Pinpoint the cell where the given text exists, returning its [X, Y] midpoint coordinate. 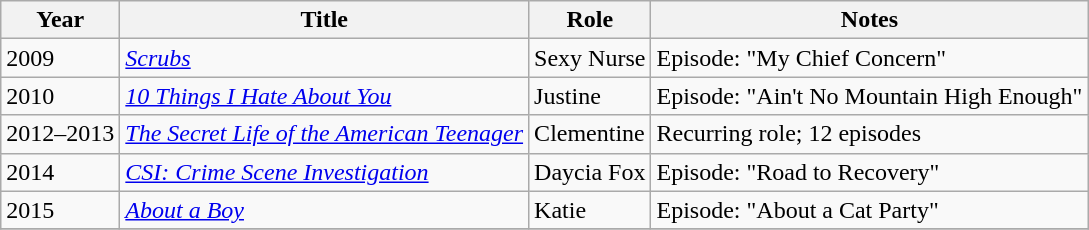
Year [60, 20]
Episode: "Ain't No Mountain High Enough" [870, 96]
2009 [60, 58]
Justine [590, 96]
Episode: "Road to Recovery" [870, 172]
2010 [60, 96]
10 Things I Hate About You [324, 96]
Role [590, 20]
Recurring role; 12 episodes [870, 134]
Episode: "About a Cat Party" [870, 210]
2014 [60, 172]
The Secret Life of the American Teenager [324, 134]
Daycia Fox [590, 172]
CSI: Crime Scene Investigation [324, 172]
Scrubs [324, 58]
About a Boy [324, 210]
Katie [590, 210]
Notes [870, 20]
2015 [60, 210]
2012–2013 [60, 134]
Clementine [590, 134]
Title [324, 20]
Sexy Nurse [590, 58]
Episode: "My Chief Concern" [870, 58]
